Scan for the cell matching the given text and deliver its [x, y] coordinate at center. 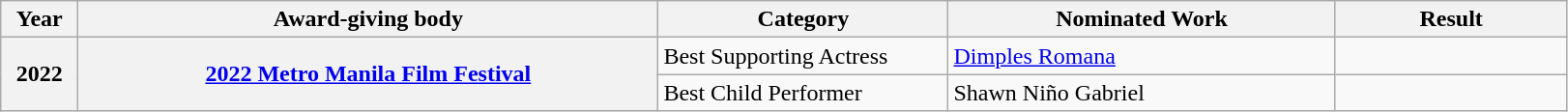
Result [1451, 19]
Shawn Niño Gabriel [1142, 93]
Nominated Work [1142, 19]
Year [40, 19]
Best Child Performer [803, 93]
Award-giving body [368, 19]
2022 Metro Manila Film Festival [368, 74]
Best Supporting Actress [803, 56]
Category [803, 19]
2022 [40, 74]
Dimples Romana [1142, 56]
